Provide the [x, y] coordinate of the cell's center where the given text is located.  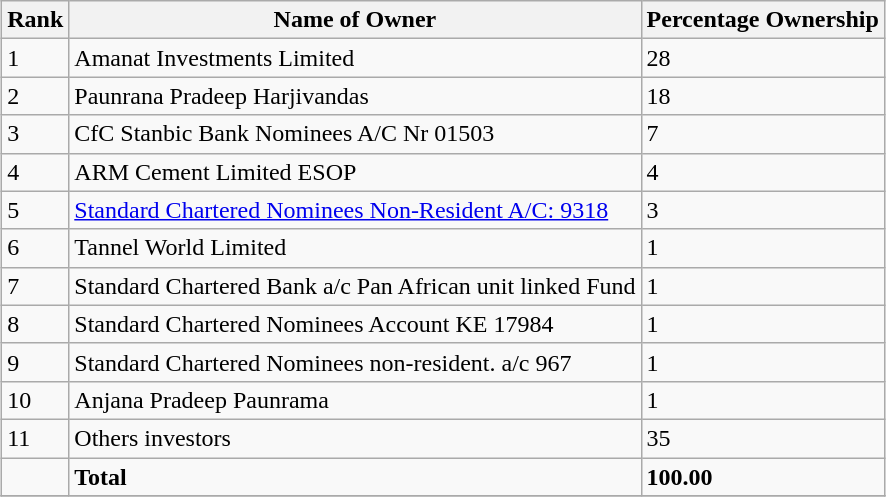
ARM Cement Limited ESOP [355, 172]
Tannel World Limited [355, 248]
Standard Chartered Bank a/c Pan African unit linked Fund [355, 286]
100.00 [762, 477]
Percentage Ownership [762, 20]
18 [762, 96]
9 [36, 362]
Rank [36, 20]
Anjana Pradeep Paunrama [355, 400]
Total [355, 477]
11 [36, 438]
Standard Chartered Nominees non-resident. a/c 967 [355, 362]
28 [762, 58]
35 [762, 438]
5 [36, 210]
Standard Chartered Nominees Account KE 17984 [355, 324]
Paunrana Pradeep Harjivandas [355, 96]
Amanat Investments Limited [355, 58]
Standard Chartered Nominees Non-Resident A/C: 9318 [355, 210]
10 [36, 400]
Others investors [355, 438]
8 [36, 324]
6 [36, 248]
2 [36, 96]
Name of Owner [355, 20]
CfC Stanbic Bank Nominees A/C Nr 01503 [355, 134]
